Pinpoint the cell where the given text exists, returning its (X, Y) midpoint coordinate. 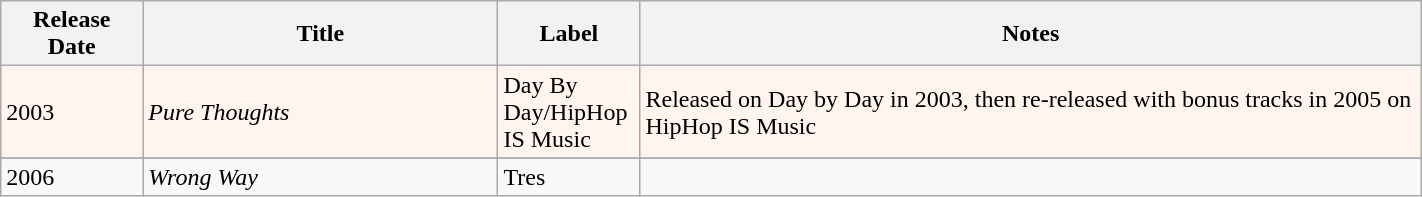
Pure Thoughts (320, 112)
Label (569, 34)
Released on Day by Day in 2003, then re-released with bonus tracks in 2005 on HipHop IS Music (1030, 112)
Release Date (72, 34)
Day By Day/HipHop IS Music (569, 112)
Tres (569, 177)
2003 (72, 112)
Title (320, 34)
Notes (1030, 34)
Wrong Way (320, 177)
2006 (72, 177)
